From the cell containing the given text, extract its center point as (x, y) coordinate. 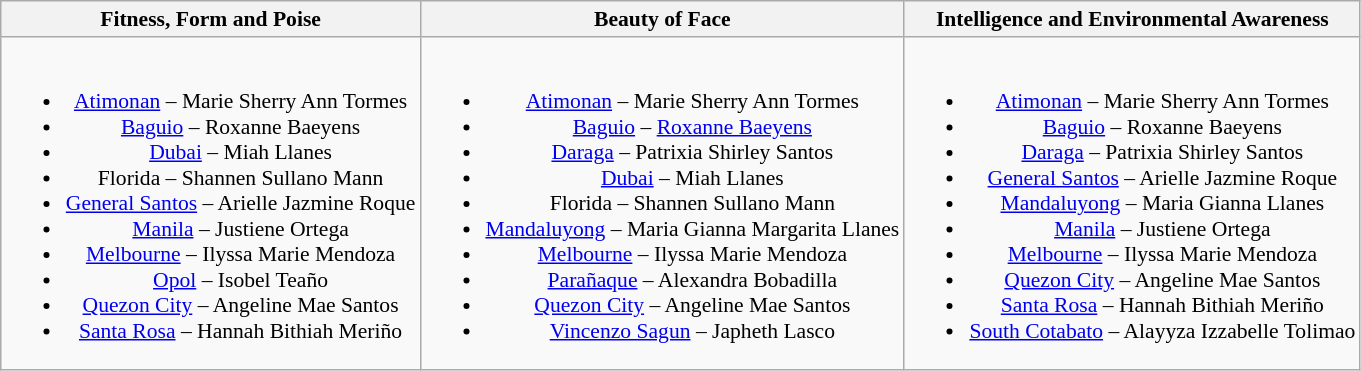
Fitness, Form and Poise (211, 19)
Beauty of Face (662, 19)
Intelligence and Environmental Awareness (1132, 19)
